Extract the [X, Y] coordinate from the center of the cell holding the provided text.  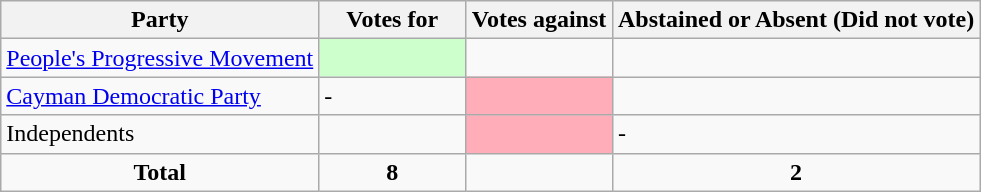
Party [160, 20]
Cayman Democratic Party [160, 96]
People's Progressive Movement [160, 58]
2 [796, 172]
Abstained or Absent (Did not vote) [796, 20]
8 [392, 172]
Votes for [392, 20]
Total [160, 172]
Independents [160, 134]
Votes against [540, 20]
